Search for the cell housing the specified text and yield its (x, y) center coordinate. 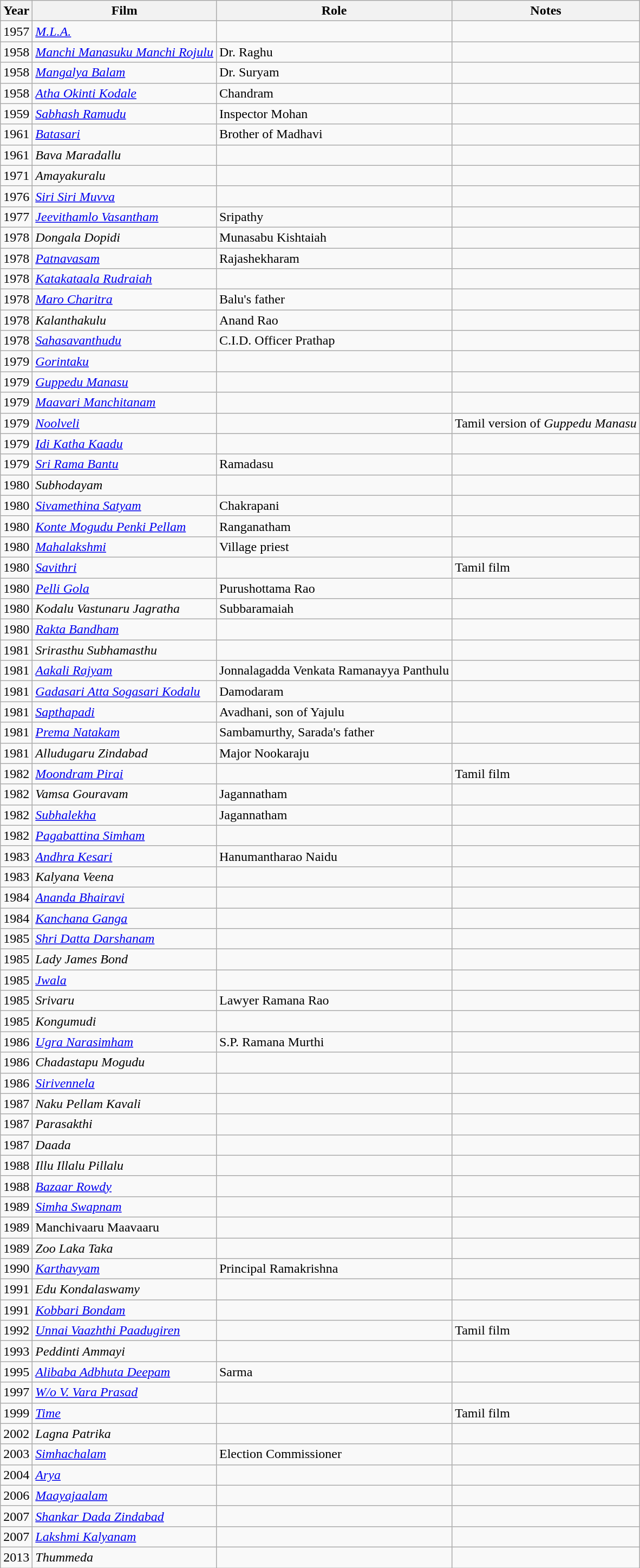
Lawyer Ramana Rao (334, 1001)
Notes (546, 11)
Sahasavanthudu (125, 341)
Bazaar Rowdy (125, 1186)
Lakshmi Kalyanam (125, 1537)
Kanchana Ganga (125, 918)
1971 (16, 176)
Chandram (334, 93)
Lagna Patrika (125, 1434)
Damodaram (334, 691)
Alludugaru Zindabad (125, 753)
2006 (16, 1495)
Pagabattina Simham (125, 835)
Aakali Rajyam (125, 671)
Film (125, 11)
1959 (16, 114)
Subbaramaiah (334, 609)
Zoo Laka Taka (125, 1248)
Sarma (334, 1372)
Sabhash Ramudu (125, 114)
Siri Siri Muvva (125, 196)
Sirivennela (125, 1083)
Inspector Mohan (334, 114)
Gorintaku (125, 361)
Avadhani, son of Yajulu (334, 712)
Ranganatham (334, 526)
Dongala Dopidi (125, 237)
Shri Datta Darshanam (125, 939)
Konte Mogudu Penki Pellam (125, 526)
1992 (16, 1331)
Kongumudi (125, 1021)
Principal Ramakrishna (334, 1269)
Tamil version of Guppedu Manasu (546, 423)
Vamsa Gouravam (125, 794)
Sri Rama Bantu (125, 464)
Subhodayam (125, 485)
Kalyana Veena (125, 877)
Kalanthakulu (125, 320)
Jeevithamlo Vasantham (125, 217)
1977 (16, 217)
Amayakuralu (125, 176)
Kodalu Vastunaru Jagratha (125, 609)
Atha Okinti Kodale (125, 93)
Unnai Vaazhthi Paadugiren (125, 1331)
1957 (16, 31)
Chakrapani (334, 506)
1993 (16, 1351)
Shankar Dada Zindabad (125, 1516)
Maavari Manchitanam (125, 403)
Patnavasam (125, 258)
Kobbari Bondam (125, 1310)
Simha Swapnam (125, 1207)
2004 (16, 1475)
Manchi Manasuku Manchi Rojulu (125, 52)
Thummeda (125, 1557)
Sambamurthy, Sarada's father (334, 733)
2002 (16, 1434)
Subhalekha (125, 815)
Election Commissioner (334, 1454)
Ananda Bhairavi (125, 897)
Rakta Bandham (125, 630)
Illu Illalu Pillalu (125, 1165)
Dr. Suryam (334, 73)
Sivamethina Satyam (125, 506)
1999 (16, 1413)
2003 (16, 1454)
Srirasthu Subhamasthu (125, 650)
Batasari (125, 134)
Idi Katha Kaadu (125, 444)
Dr. Raghu (334, 52)
Karthavyam (125, 1269)
Moondram Pirai (125, 774)
Purushottama Rao (334, 588)
Munasabu Kishtaiah (334, 237)
2013 (16, 1557)
Ramadasu (334, 464)
M.L.A. (125, 31)
Arya (125, 1475)
Hanumantharao Naidu (334, 856)
Mahalakshmi (125, 547)
Maayajaalam (125, 1495)
W/o V. Vara Prasad (125, 1392)
Role (334, 11)
Bava Maradallu (125, 155)
Alibaba Adbhuta Deepam (125, 1372)
Edu Kondalaswamy (125, 1290)
Mangalya Balam (125, 73)
Chadastapu Mogudu (125, 1062)
Jwala (125, 980)
Maro Charitra (125, 300)
Village priest (334, 547)
Naku Pellam Kavali (125, 1104)
Peddinti Ammayi (125, 1351)
Pelli Gola (125, 588)
Noolveli (125, 423)
Brother of Madhavi (334, 134)
Year (16, 11)
1976 (16, 196)
Ugra Narasimham (125, 1042)
1990 (16, 1269)
Major Nookaraju (334, 753)
Gadasari Atta Sogasari Kodalu (125, 691)
Savithri (125, 567)
Sapthapadi (125, 712)
Sripathy (334, 217)
Rajashekharam (334, 258)
Guppedu Manasu (125, 382)
Time (125, 1413)
Jonnalagadda Venkata Ramanayya Panthulu (334, 671)
C.I.D. Officer Prathap (334, 341)
Andhra Kesari (125, 856)
S.P. Ramana Murthi (334, 1042)
Prema Natakam (125, 733)
Manchivaaru Maavaaru (125, 1227)
Balu's father (334, 300)
Anand Rao (334, 320)
Daada (125, 1145)
Lady James Bond (125, 960)
Simhachalam (125, 1454)
1997 (16, 1392)
1995 (16, 1372)
Katakataala Rudraiah (125, 279)
Srivaru (125, 1001)
Parasakthi (125, 1124)
